Extract the [X, Y] coordinate from the center of the cell holding the provided text.  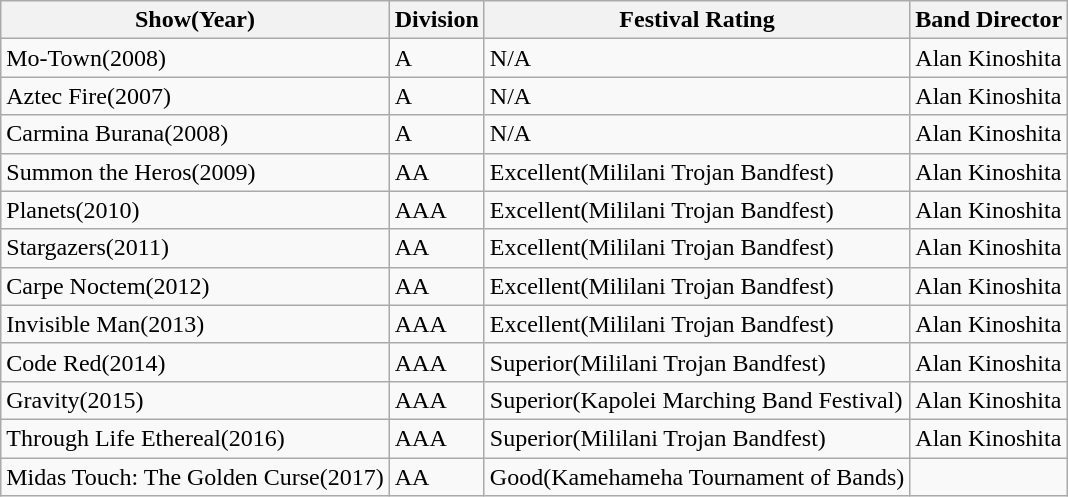
Gravity(2015) [195, 400]
Planets(2010) [195, 210]
Good(Kamehameha Tournament of Bands) [696, 477]
Festival Rating [696, 20]
Superior(Kapolei Marching Band Festival) [696, 400]
Midas Touch: The Golden Curse(2017) [195, 477]
Invisible Man(2013) [195, 324]
Mo-Town(2008) [195, 58]
Aztec Fire(2007) [195, 96]
Division [436, 20]
Carmina Burana(2008) [195, 134]
Summon the Heros(2009) [195, 172]
Band Director [989, 20]
Show(Year) [195, 20]
Through Life Ethereal(2016) [195, 438]
Stargazers(2011) [195, 248]
Carpe Noctem(2012) [195, 286]
Code Red(2014) [195, 362]
